Return (X, Y) of the center of cell containing provided text 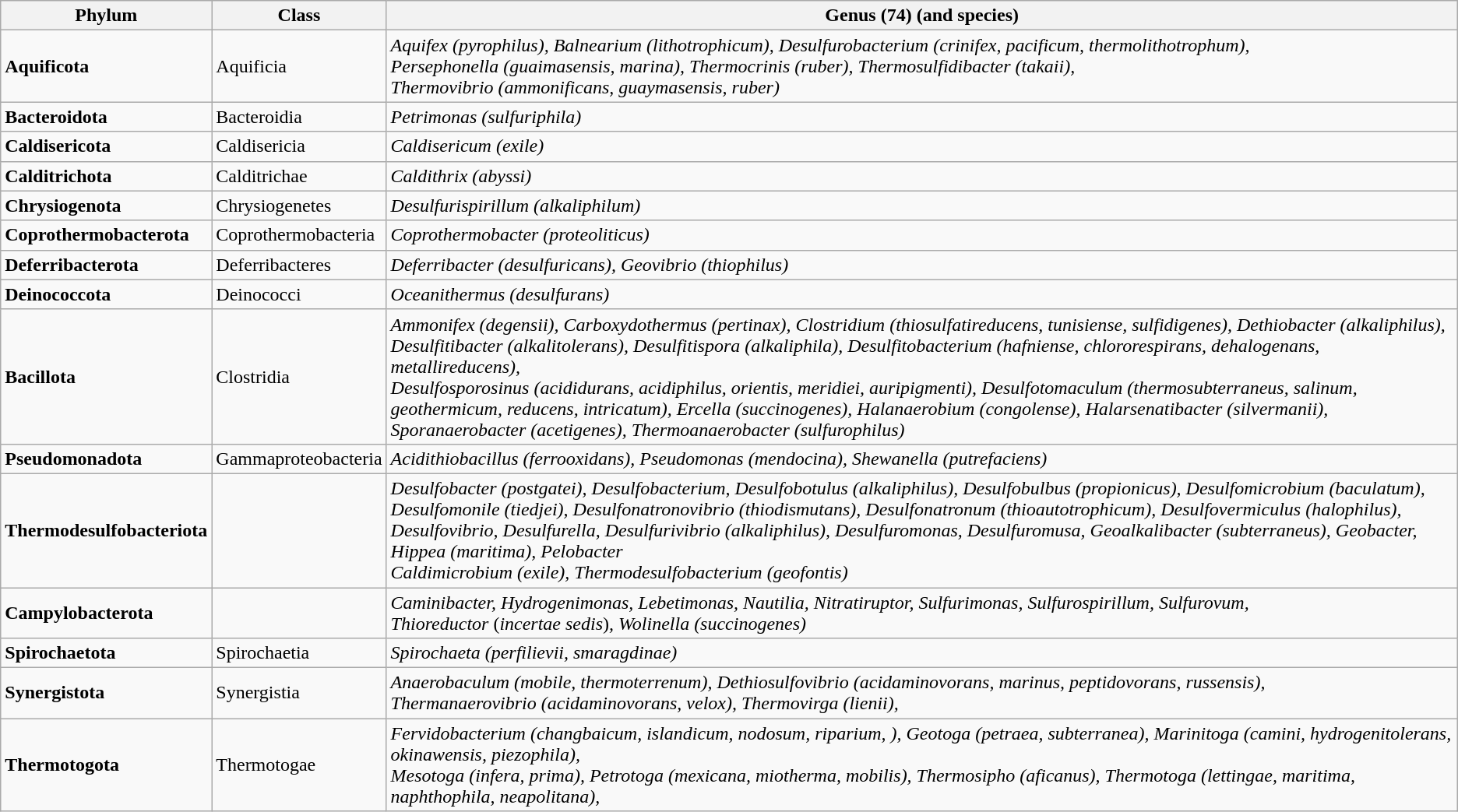
Petrimonas (sulfuriphila) (922, 117)
Calditrichae (299, 176)
Spirochaetota (106, 653)
Deferribacteres (299, 265)
Campylobacterota (106, 612)
Thermodesulfobacteriota (106, 530)
Spirochaetia (299, 653)
Bacteroidia (299, 117)
Genus (74) (and species) (922, 16)
Caldithrix (abyssi) (922, 176)
Deferribacter (desulfuricans), Geovibrio (thiophilus) (922, 265)
Aquificia (299, 66)
Phylum (106, 16)
Coprothermobacter (proteoliticus) (922, 235)
Spirochaeta (perfilievii, smaragdinae) (922, 653)
Aquificota (106, 66)
Oceanithermus (desulfurans) (922, 294)
Bacillota (106, 377)
Calditrichota (106, 176)
Caldisericum (exile) (922, 146)
Synergistia (299, 693)
Coprothermobacteria (299, 235)
Pseudomonadota (106, 459)
Deinococcota (106, 294)
Coprothermobacterota (106, 235)
Acidithiobacillus (ferrooxidans), Pseudomonas (mendocina), Shewanella (putrefaciens) (922, 459)
Chrysiogenetes (299, 206)
Bacteroidota (106, 117)
Caldisericota (106, 146)
Caldisericia (299, 146)
Clostridia (299, 377)
Thermotogae (299, 765)
Class (299, 16)
Gammaproteobacteria (299, 459)
Thermotogota (106, 765)
Synergistota (106, 693)
Deferribacterota (106, 265)
Chrysiogenota (106, 206)
Desulfurispirillum (alkaliphilum) (922, 206)
Deinococci (299, 294)
